Locate the cell with the specified text and output its (X, Y) center coordinate. 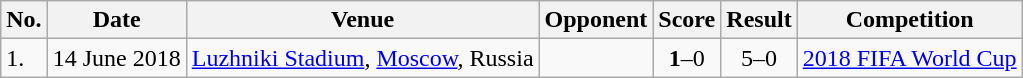
Luzhniki Stadium, Moscow, Russia (362, 58)
Competition (910, 20)
Result (759, 20)
No. (24, 20)
Date (116, 20)
Venue (362, 20)
1. (24, 58)
5–0 (759, 58)
Score (687, 20)
2018 FIFA World Cup (910, 58)
Opponent (596, 20)
1–0 (687, 58)
14 June 2018 (116, 58)
